Search for the cell housing the specified text and yield its (X, Y) center coordinate. 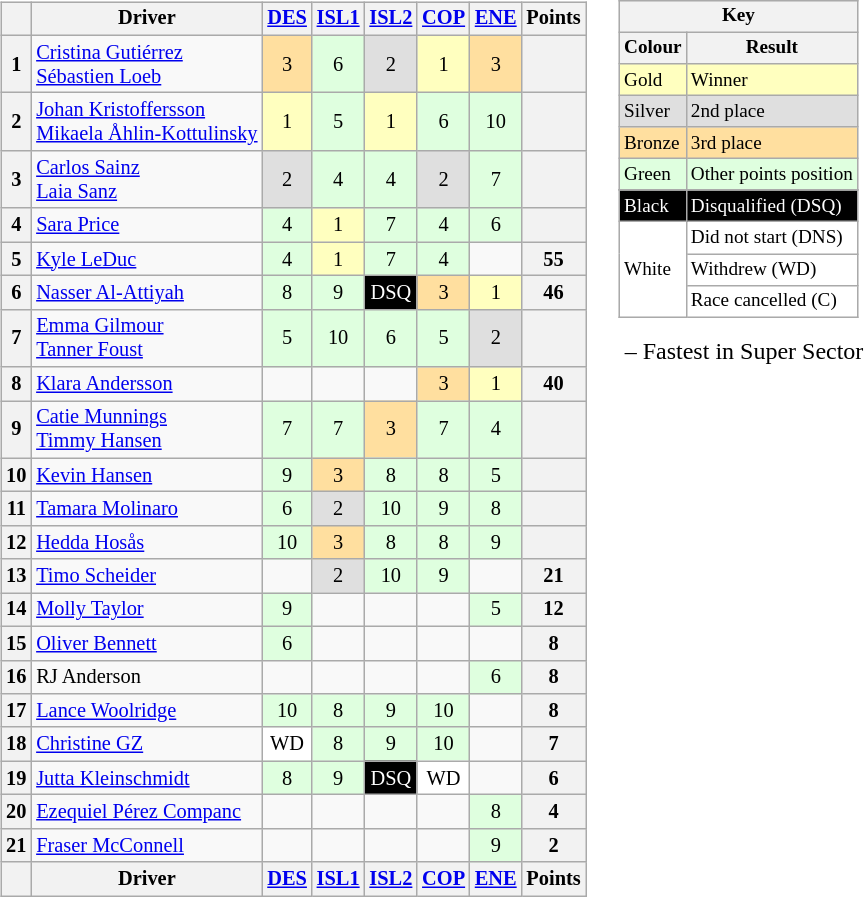
Sara Price (146, 225)
Ezequiel Pérez Companc (146, 812)
Disqualified (DSQ) (772, 206)
40 (554, 384)
Black (652, 206)
Carlos Sainz Laia Sanz (146, 180)
13 (16, 576)
14 (16, 610)
Result (772, 48)
Winner (772, 80)
3rd place (772, 143)
Gold (652, 80)
Lance Woolridge (146, 711)
White (652, 270)
RJ Anderson (146, 677)
Emma Gilmour Tanner Foust (146, 338)
17 (16, 711)
Race cancelled (C) (772, 301)
Kevin Hansen (146, 475)
Jutta Kleinschmidt (146, 778)
Fraser McConnell (146, 845)
15 (16, 643)
Catie Munnings Timmy Hansen (146, 430)
Klara Andersson (146, 384)
Did not start (DNS) (772, 238)
16 (16, 677)
20 (16, 812)
Cristina Gutiérrez Sébastien Loeb (146, 64)
Colour (652, 48)
Withdrew (WD) (772, 270)
Bronze (652, 143)
Silver (652, 111)
11 (16, 509)
Nasser Al-Attiyah (146, 293)
Johan Kristoffersson Mikaela Åhlin-Kottulinsky (146, 122)
Tamara Molinaro (146, 509)
2nd place (772, 111)
46 (554, 293)
Hedda Hosås (146, 543)
19 (16, 778)
Other points position (772, 175)
Green (652, 175)
Kyle LeDuc (146, 259)
Molly Taylor (146, 610)
Christine GZ (146, 744)
Timo Scheider (146, 576)
Oliver Bennett (146, 643)
55 (554, 259)
18 (16, 744)
Key (738, 16)
